From the cell containing the given text, extract its center point as (X, Y) coordinate. 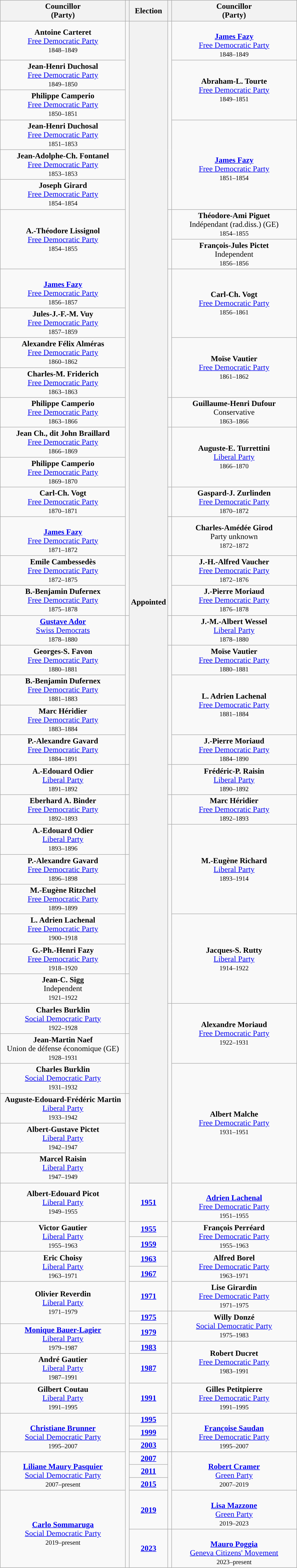
L. Adrien LachenalFree Democratic Party1881–1884 (234, 705)
2003 (149, 1445)
Gaspard-J. ZurlindenFree Democratic Party1870–1872 (234, 502)
1963 (149, 1259)
M.-Eugène RichardLiberal Party1893–1914 (234, 869)
1983 (149, 1347)
Moïse VautierFree Democratic Party1880–1881 (234, 660)
Carl-Ch. VogtFree Democratic Party1870–1871 (63, 502)
Willy DonzéSocial Democratic Party1975–1983 (234, 1326)
Marc HéridierFree Democratic Party1883–1884 (63, 720)
Alexandre MoriaudFree Democratic Party1922–1931 (234, 1034)
2011 (149, 1471)
Lisa MazzoneGreen Party2019–2023 (234, 1510)
Eric ChoisyLiberal Party1963–1971 (63, 1266)
Robert DucretFree Democratic Party1983–1991 (234, 1362)
1967 (149, 1274)
Jean Ch., dit John BraillardFree Democratic Party1866–1869 (63, 442)
Albert MalcheFree Democratic Party1931–1951 (234, 1123)
Jean-Henri DuchosalFree Democratic Party1849–1850 (63, 75)
Moïse VautierFree Democratic Party1861–1862 (234, 367)
Monique Bauer-LagierLiberal Party1979–1987 (63, 1338)
1951 (149, 1202)
1979 (149, 1332)
Jean-Martin NaefUnion de défense économique (GE)1928–1931 (63, 1048)
Olivier ReverdinLiberal Party1971–1979 (63, 1302)
Charles BurklinSocial Democratic Party1931–1932 (63, 1078)
J.-H.-Alfred VaucherFree Democratic Party1872–1876 (234, 570)
Mauro PoggiaGeneva Citizens' Movement2023–present (234, 1549)
James FazyFree Democratic Party1856–1857 (63, 288)
Auguste-Edouard-Frédéric MartinLiberal Party1933–1942 (63, 1108)
Guillaume-Henri DufourConservative1863–1866 (234, 412)
P.-Alexandre GavardFree Democratic Party1884–1891 (63, 750)
François PerréardFree Democratic Party1955–1963 (234, 1236)
Jacques-S. RuttyLiberal Party1914–1922 (234, 959)
A.-Théodore LissignolFree Democratic Party1854–1855 (63, 239)
Victor GautierLiberal Party1955–1963 (63, 1236)
Carl-Ch. VogtFree Democratic Party1856–1861 (234, 303)
B.-Benjamin DufernexFree Democratic Party1875–1878 (63, 600)
Election (149, 11)
Auguste-E. TurrettiniLiberal Party1866–1870 (234, 457)
P.-Alexandre GavardFree Democratic Party1896–1898 (63, 869)
François-Jules PictetIndependent1856–1856 (234, 254)
1971 (149, 1296)
James FazyFree Democratic Party1871–1872 (63, 536)
1991 (149, 1398)
Jean-Henri DuchosalFree Democratic Party1851–1853 (63, 135)
2007 (149, 1458)
J.-Pierre MoriaudFree Democratic Party1876–1878 (234, 600)
Lise GirardinFree Democratic Party1971–1975 (234, 1296)
Robert CramerGreen Party2007–2019 (234, 1471)
1959 (149, 1244)
Carlo SommarugaSocial Democratic Party2019–present (63, 1529)
Charles-Amédée GirodParty unknown1872–1872 (234, 536)
Alfred BorelFree Democratic Party1963–1971 (234, 1266)
Christiane BrunnerSocial Democratic Party1995–2007 (63, 1432)
Antoine CarteretFree Democratic Party1848–1849 (63, 41)
Joseph GirardFree Democratic Party1854–1854 (63, 194)
G.-Ph.-Henri FazyFree Democratic Party1918–1920 (63, 959)
Albert-Edouard PicotLiberal Party1949–1955 (63, 1202)
Philippe CamperioFree Democratic Party1850–1851 (63, 105)
Emile CambessedèsFree Democratic Party1872–1875 (63, 570)
Gustave AdorSwiss Democrats1878–1880 (63, 630)
Liliane Maury PasquierSocial Democratic Party2007–present (63, 1471)
Marcel RaisinLiberal Party1947–1949 (63, 1168)
André GautierLiberal Party1987–1991 (63, 1368)
Abraham-L. TourteFree Democratic Party1849–1851 (234, 90)
Théodore-Ami PiguetIndépendant (rad.diss.) (GE)1854–1855 (234, 224)
2019 (149, 1510)
1995 (149, 1420)
J.-Pierre MoriaudFree Democratic Party1884–1890 (234, 750)
A.-Edouard OdierLiberal Party1891–1892 (63, 779)
James FazyFree Democratic Party1848–1849 (234, 41)
Jean-Adolphe-Ch. FontanelFree Democratic Party1853–1853 (63, 165)
Alexandre Félix AlmérasFree Democratic Party1860–1862 (63, 352)
Frédéric-P. RaisinLiberal Party1890–1892 (234, 779)
A.-Edouard OdierLiberal Party1893–1896 (63, 839)
M.-Eugène RitzchelFree Democratic Party1899–1899 (63, 899)
1955 (149, 1229)
Georges-S. FavonFree Democratic Party1880–1881 (63, 660)
Charles-M. FriderichFree Democratic Party1863–1863 (63, 382)
James FazyFree Democratic Party1851–1854 (234, 165)
1999 (149, 1432)
J.-M.-Albert WesselLiberal Party1878–1880 (234, 630)
Françoise SaudanFree Democratic Party1995–2007 (234, 1432)
Eberhard A. BinderFree Democratic Party1892–1893 (63, 809)
Jules-J.-F.-M. VuyFree Democratic Party1857–1859 (63, 323)
Adrien LachenalFree Democratic Party1951–1955 (234, 1202)
2023 (149, 1549)
Jean-C. SiggIndependent1921–1922 (63, 989)
B.-Benjamin DufernexFree Democratic Party1881–1883 (63, 690)
2015 (149, 1484)
Appointed (149, 602)
1987 (149, 1368)
Philippe CamperioFree Democratic Party1869–1870 (63, 472)
Albert-Gustave PictetLiberal Party1942–1947 (63, 1138)
Gilles PetitpierreFree Democratic Party1991–1995 (234, 1398)
1975 (149, 1317)
Philippe CamperioFree Democratic Party1863–1866 (63, 412)
L. Adrien LachenalFree Democratic Party1900–1918 (63, 929)
Marc HéridierFree Democratic Party1892–1893 (234, 809)
Charles BurklinSocial Democratic Party1922–1928 (63, 1019)
Gilbert CoutauLiberal Party1991–1995 (63, 1398)
